Pinpoint the cell where the given text exists, returning its [x, y] midpoint coordinate. 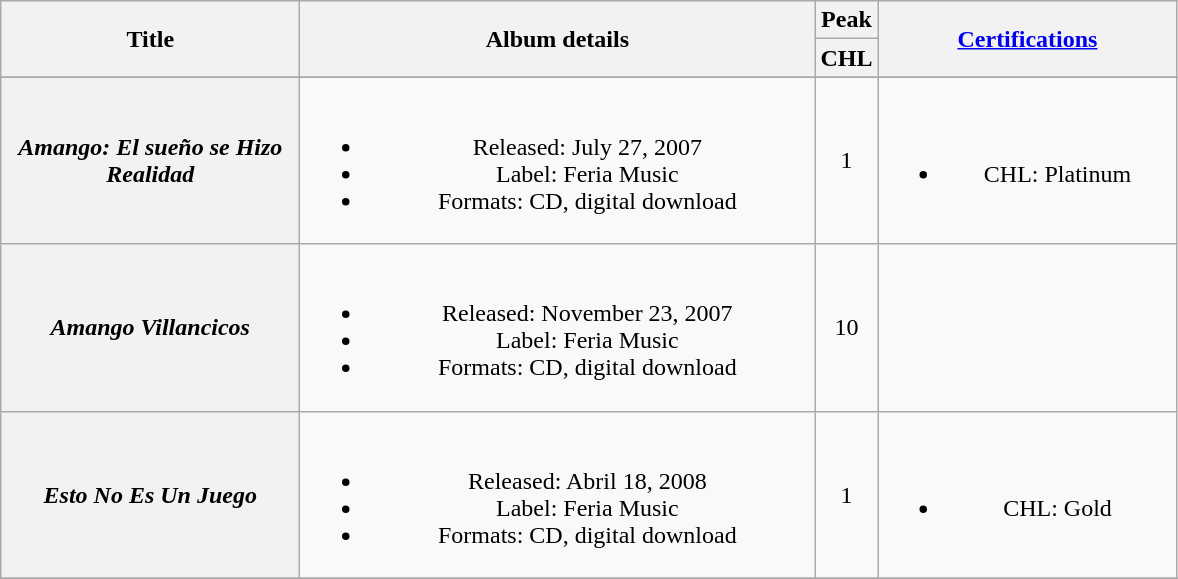
Esto No Es Un Juego [150, 494]
Released: July 27, 2007Label: Feria MusicFormats: CD, digital download [558, 160]
Amango Villancicos [150, 328]
Title [150, 39]
Amango: El sueño se Hizo Realidad [150, 160]
Released: November 23, 2007Label: Feria MusicFormats: CD, digital download [558, 328]
CHL: Gold [1028, 494]
Album details [558, 39]
Certifications [1028, 39]
10 [846, 328]
Peak [846, 20]
CHL: Platinum [1028, 160]
CHL [846, 58]
Released: Abril 18, 2008Label: Feria MusicFormats: CD, digital download [558, 494]
